Find where the given text appears and provide that cell's center as [X, Y] coordinate. 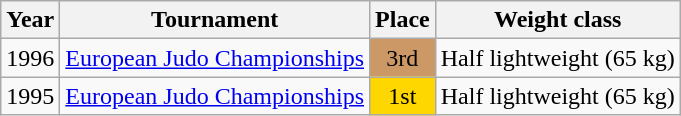
1995 [30, 96]
3rd [403, 58]
Tournament [215, 20]
1996 [30, 58]
Weight class [558, 20]
1st [403, 96]
Year [30, 20]
Place [403, 20]
